Extract the (X, Y) coordinate from the center of the cell holding the provided text.  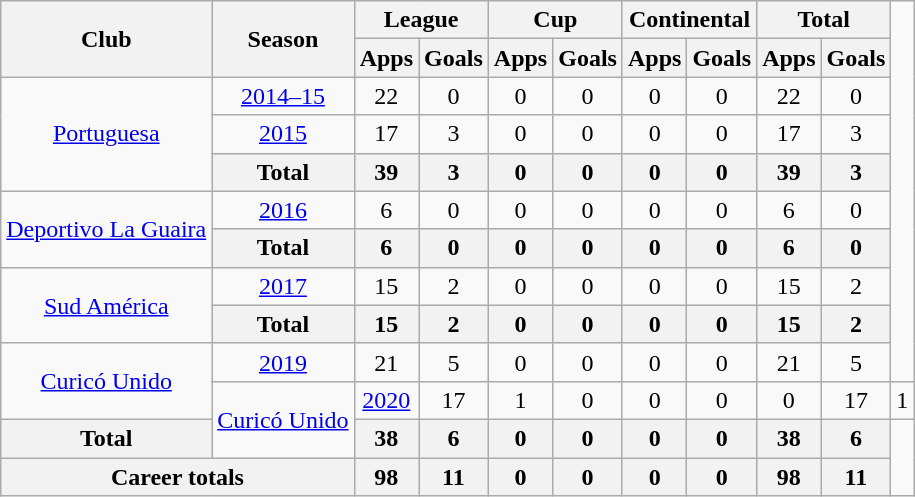
Career totals (178, 477)
Cup (555, 20)
2019 (283, 362)
Sud América (106, 305)
2014–15 (283, 96)
Season (283, 39)
Club (106, 39)
Deportivo La Guaira (106, 229)
Portuguesa (106, 134)
2015 (283, 134)
2016 (283, 210)
Continental (689, 20)
League (421, 20)
2017 (283, 286)
2020 (386, 400)
